From the cell containing the given text, extract its center point as [x, y] coordinate. 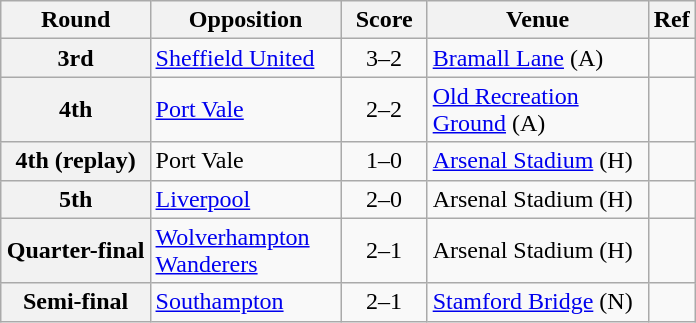
Round [76, 20]
Old Recreation Ground (A) [538, 110]
3rd [76, 58]
Ref [672, 20]
Quarter-final [76, 250]
5th [76, 199]
3–2 [384, 58]
Semi-final [76, 302]
2–0 [384, 199]
4th (replay) [76, 161]
Wolverhampton Wanderers [246, 250]
4th [76, 110]
Bramall Lane (A) [538, 58]
Venue [538, 20]
Opposition [246, 20]
Sheffield United [246, 58]
Stamford Bridge (N) [538, 302]
1–0 [384, 161]
Liverpool [246, 199]
2–2 [384, 110]
Score [384, 20]
Southampton [246, 302]
